Output the (X, Y) coordinate of the center of the cell containing the given text.  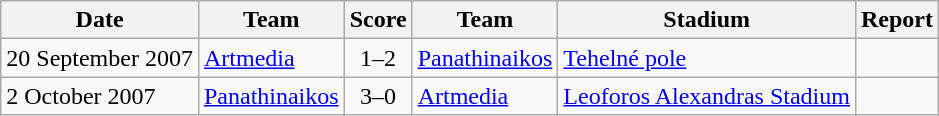
2 October 2007 (100, 96)
Leoforos Alexandras Stadium (707, 96)
Score (378, 20)
20 September 2007 (100, 58)
Stadium (707, 20)
3–0 (378, 96)
Date (100, 20)
Tehelné pole (707, 58)
Report (896, 20)
1–2 (378, 58)
